Extract the (x, y) coordinate from the center of the cell holding the provided text.  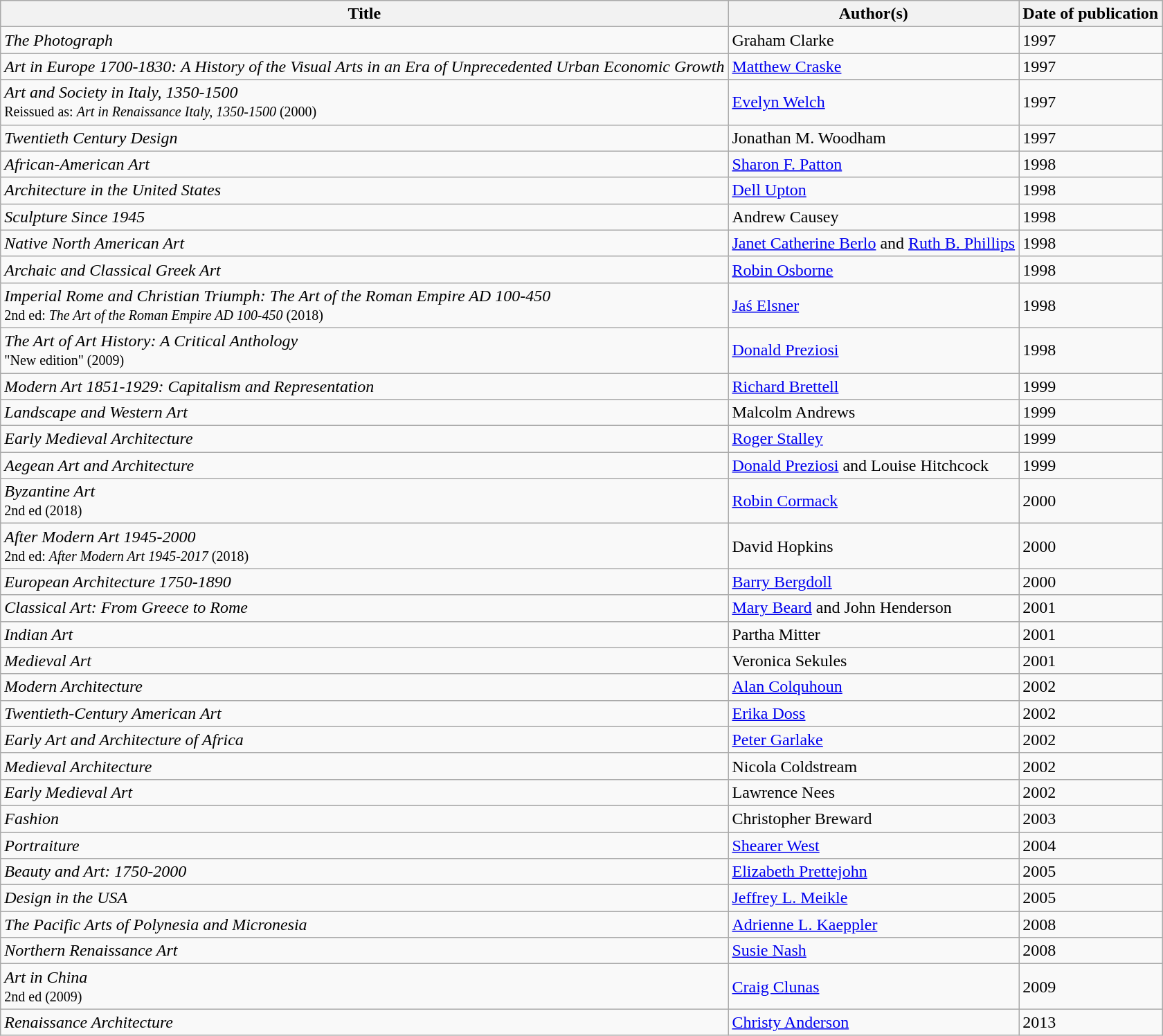
Twentieth Century Design (364, 138)
The Pacific Arts of Polynesia and Micronesia (364, 925)
Donald Preziosi (874, 350)
Native North American Art (364, 243)
Shearer West (874, 846)
The Art of Art History: A Critical Anthology"New edition" (2009) (364, 350)
Christy Anderson (874, 1022)
Early Art and Architecture of Africa (364, 740)
Architecture in the United States (364, 190)
Title (364, 14)
Early Medieval Architecture (364, 439)
Christopher Breward (874, 819)
Susie Nash (874, 951)
Alan Colquhoun (874, 687)
Richard Brettell (874, 386)
Early Medieval Art (364, 792)
Date of publication (1091, 14)
Partha Mitter (874, 634)
Byzantine Art2nd ed (2018) (364, 501)
Portraiture (364, 846)
Art in Europe 1700-1830: A History of the Visual Arts in an Era of Unprecedented Urban Economic Growth (364, 66)
Elizabeth Prettejohn (874, 872)
Imperial Rome and Christian Triumph: The Art of the Roman Empire AD 100-4502nd ed: The Art of the Roman Empire AD 100-450 (2018) (364, 305)
Andrew Causey (874, 217)
Fashion (364, 819)
European Architecture 1750-1890 (364, 582)
Author(s) (874, 14)
Jonathan M. Woodham (874, 138)
Northern Renaissance Art (364, 951)
2003 (1091, 819)
Peter Garlake (874, 740)
Medieval Art (364, 661)
Sculpture Since 1945 (364, 217)
Craig Clunas (874, 986)
Jaś Elsner (874, 305)
Sharon F. Patton (874, 164)
Art and Society in Italy, 1350-1500Reissued as: Art in Renaissance Italy, 1350-1500 (2000) (364, 102)
Beauty and Art: 1750-2000 (364, 872)
Modern Architecture (364, 687)
Veronica Sekules (874, 661)
Dell Upton (874, 190)
Graham Clarke (874, 40)
2009 (1091, 986)
Archaic and Classical Greek Art (364, 269)
Landscape and Western Art (364, 413)
Matthew Craske (874, 66)
Evelyn Welch (874, 102)
2004 (1091, 846)
Design in the USA (364, 898)
Art in China2nd ed (2009) (364, 986)
After Modern Art 1945-20002nd ed: After Modern Art 1945-2017 (2018) (364, 546)
Malcolm Andrews (874, 413)
The Photograph (364, 40)
Robin Cormack (874, 501)
African-American Art (364, 164)
Adrienne L. Kaeppler (874, 925)
Erika Doss (874, 713)
Janet Catherine Berlo and Ruth B. Phillips (874, 243)
Roger Stalley (874, 439)
2013 (1091, 1022)
Classical Art: From Greece to Rome (364, 608)
Indian Art (364, 634)
Nicola Coldstream (874, 766)
Renaissance Architecture (364, 1022)
Aegean Art and Architecture (364, 465)
Medieval Architecture (364, 766)
Robin Osborne (874, 269)
Modern Art 1851-1929: Capitalism and Representation (364, 386)
Donald Preziosi and Louise Hitchcock (874, 465)
Barry Bergdoll (874, 582)
Twentieth-Century American Art (364, 713)
David Hopkins (874, 546)
Mary Beard and John Henderson (874, 608)
Jeffrey L. Meikle (874, 898)
Lawrence Nees (874, 792)
